Locate the cell with the specified text and output its [x, y] center coordinate. 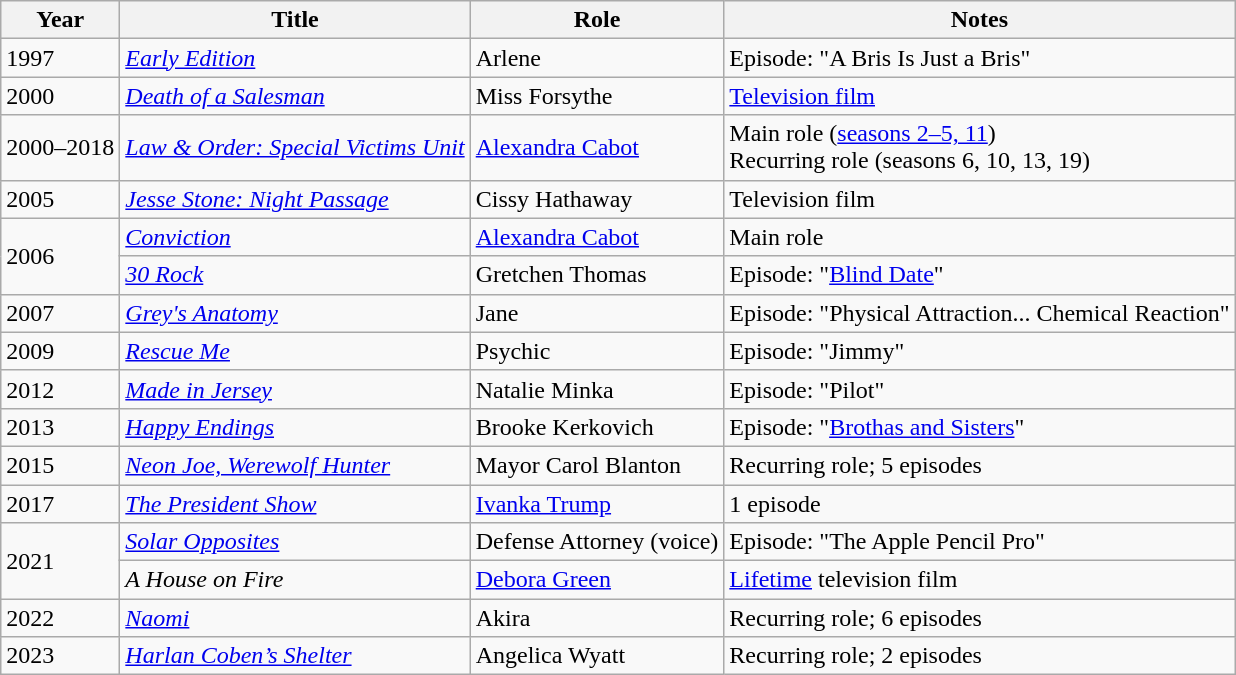
2017 [60, 503]
2012 [60, 389]
2022 [60, 618]
Death of a Salesman [295, 96]
Natalie Minka [597, 389]
Lifetime television film [980, 580]
Rescue Me [295, 351]
Mayor Carol Blanton [597, 465]
2007 [60, 313]
Cissy Hathaway [597, 199]
2021 [60, 561]
Recurring role; 5 episodes [980, 465]
Episode: "The Apple Pencil Pro" [980, 542]
Made in Jersey [295, 389]
2000 [60, 96]
Psychic [597, 351]
Harlan Coben’s Shelter [295, 656]
2009 [60, 351]
2000–2018 [60, 148]
Solar Opposites [295, 542]
Grey's Anatomy [295, 313]
Angelica Wyatt [597, 656]
Episode: "Physical Attraction... Chemical Reaction" [980, 313]
Jesse Stone: Night Passage [295, 199]
Recurring role; 2 episodes [980, 656]
2013 [60, 427]
A House on Fire [295, 580]
Neon Joe, Werewolf Hunter [295, 465]
30 Rock [295, 275]
2005 [60, 199]
Jane [597, 313]
Arlene [597, 58]
2006 [60, 256]
Conviction [295, 237]
2023 [60, 656]
Recurring role; 6 episodes [980, 618]
Naomi [295, 618]
The President Show [295, 503]
Brooke Kerkovich [597, 427]
2015 [60, 465]
Law & Order: Special Victims Unit [295, 148]
Episode: "Jimmy" [980, 351]
Episode: "Brothas and Sisters" [980, 427]
Episode: "Pilot" [980, 389]
Akira [597, 618]
Notes [980, 20]
Episode: "A Bris Is Just a Bris" [980, 58]
Episode: "Blind Date" [980, 275]
Main role [980, 237]
1 episode [980, 503]
Early Edition [295, 58]
1997 [60, 58]
Miss Forsythe [597, 96]
Defense Attorney (voice) [597, 542]
Role [597, 20]
Happy Endings [295, 427]
Main role (seasons 2–5, 11)Recurring role (seasons 6, 10, 13, 19) [980, 148]
Gretchen Thomas [597, 275]
Year [60, 20]
Ivanka Trump [597, 503]
Title [295, 20]
Debora Green [597, 580]
